Return the (x, y) coordinate for the center point of the cell that contains the specified text.  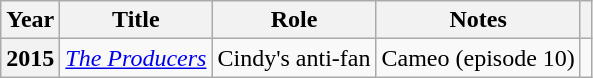
Notes (478, 20)
Title (136, 20)
Role (294, 20)
2015 (30, 58)
Cindy's anti-fan (294, 58)
Year (30, 20)
Cameo (episode 10) (478, 58)
The Producers (136, 58)
